Determine the [X, Y] coordinate at the center of the cell enclosing the given text.  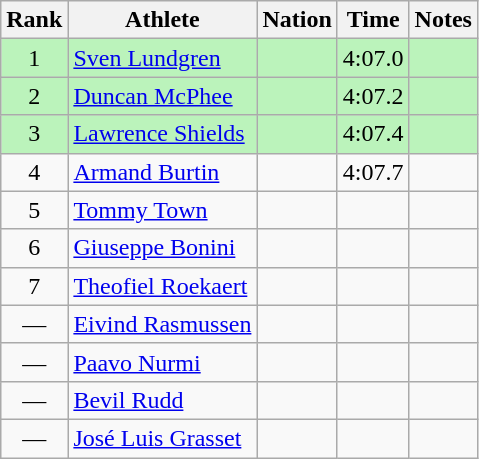
4:07.7 [373, 172]
3 [34, 134]
Rank [34, 20]
4 [34, 172]
2 [34, 96]
Paavo Nurmi [162, 362]
Athlete [162, 20]
Time [373, 20]
José Luis Grasset [162, 438]
6 [34, 248]
5 [34, 210]
Notes [443, 20]
Duncan McPhee [162, 96]
1 [34, 58]
Theofiel Roekaert [162, 286]
7 [34, 286]
Bevil Rudd [162, 400]
Tommy Town [162, 210]
Sven Lundgren [162, 58]
Nation [297, 20]
4:07.2 [373, 96]
Giuseppe Bonini [162, 248]
4:07.0 [373, 58]
4:07.4 [373, 134]
Eivind Rasmussen [162, 324]
Armand Burtin [162, 172]
Lawrence Shields [162, 134]
